Detect which cell encompasses the target text, then output its (X, Y) center coordinate. 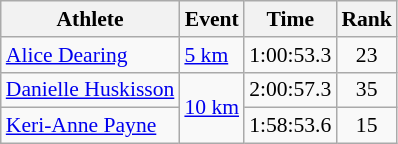
Keri-Anne Payne (90, 126)
5 km (212, 55)
Danielle Huskisson (90, 90)
1:00:53.3 (290, 55)
10 km (212, 108)
2:00:57.3 (290, 90)
Rank (366, 19)
Event (212, 19)
23 (366, 55)
35 (366, 90)
1:58:53.6 (290, 126)
Athlete (90, 19)
15 (366, 126)
Alice Dearing (90, 55)
Time (290, 19)
